Extract the (x, y) coordinate from the center of the cell holding the provided text.  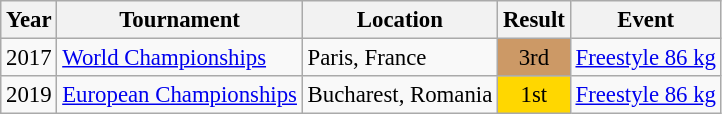
World Championships (180, 58)
1st (534, 95)
Year (29, 20)
2017 (29, 58)
Event (646, 20)
3rd (534, 58)
Bucharest, Romania (400, 95)
European Championships (180, 95)
2019 (29, 95)
Tournament (180, 20)
Location (400, 20)
Result (534, 20)
Paris, France (400, 58)
